Pinpoint the cell where the given text exists, returning its [X, Y] midpoint coordinate. 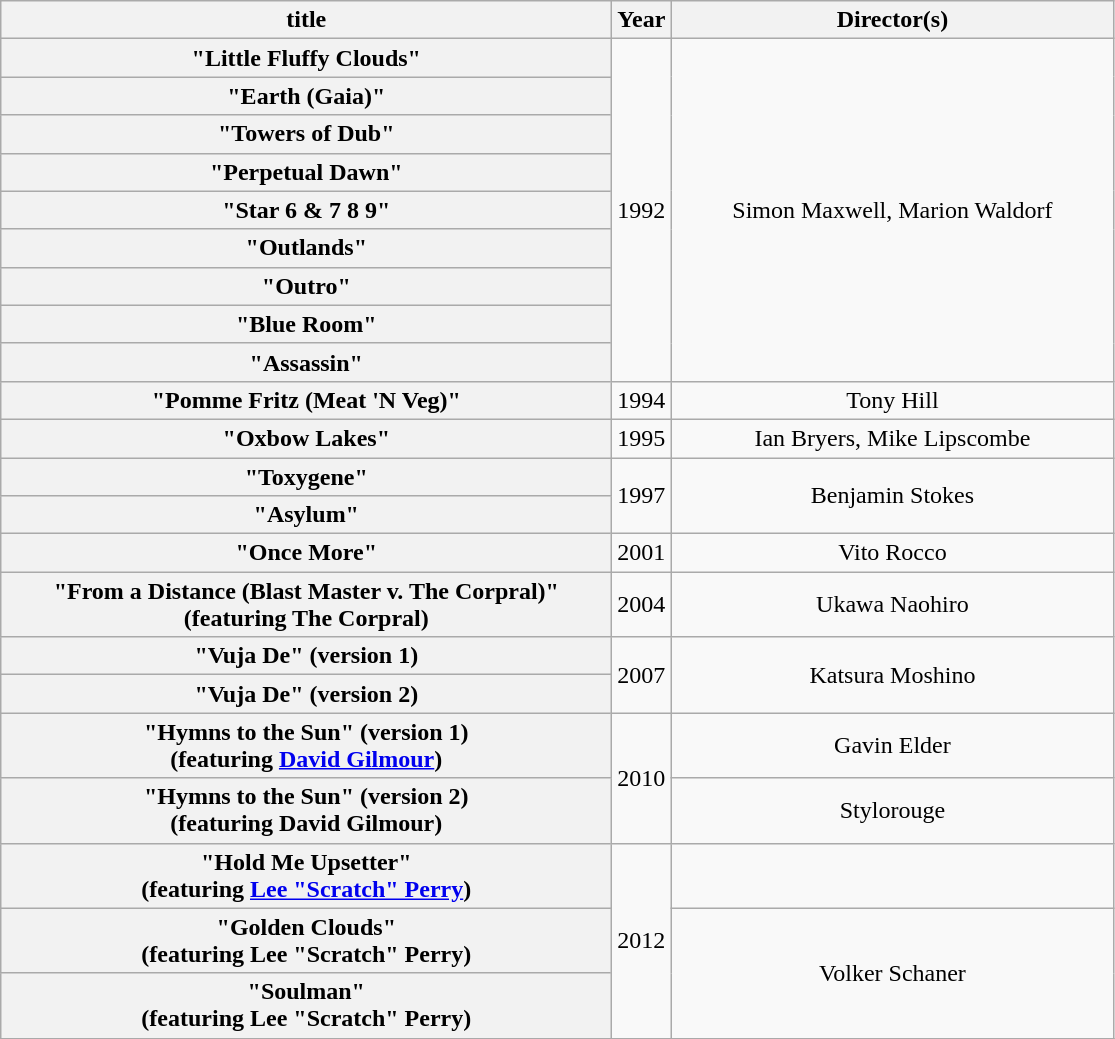
Stylorouge [892, 810]
"Blue Room" [306, 324]
"Outlands" [306, 248]
"Little Fluffy Clouds" [306, 58]
2001 [642, 553]
2012 [642, 940]
"Outro" [306, 286]
"Star 6 & 7 8 9" [306, 210]
"Pomme Fritz (Meat 'N Veg)" [306, 400]
"Assassin" [306, 362]
Ian Bryers, Mike Lipscombe [892, 438]
1995 [642, 438]
2007 [642, 675]
Simon Maxwell, Marion Waldorf [892, 210]
2010 [642, 778]
"Hymns to the Sun" (version 2)(featuring David Gilmour) [306, 810]
"Hymns to the Sun" (version 1)(featuring David Gilmour) [306, 746]
Year [642, 20]
"Perpetual Dawn" [306, 172]
"Asylum" [306, 515]
"Vuja De" (version 1) [306, 656]
Volker Schaner [892, 973]
Vito Rocco [892, 553]
1997 [642, 496]
"Vuja De" (version 2) [306, 694]
"Earth (Gaia)" [306, 96]
"Golden Clouds"(featuring Lee "Scratch" Perry) [306, 940]
Tony Hill [892, 400]
Benjamin Stokes [892, 496]
"Toxygene" [306, 477]
Gavin Elder [892, 746]
Katsura Moshino [892, 675]
"From a Distance (Blast Master v. The Corpral)"(featuring The Corpral) [306, 604]
"Towers of Dub" [306, 134]
"Soulman"(featuring Lee "Scratch" Perry) [306, 1006]
"Oxbow Lakes" [306, 438]
"Hold Me Upsetter"(featuring Lee "Scratch" Perry) [306, 876]
2004 [642, 604]
1994 [642, 400]
Director(s) [892, 20]
title [306, 20]
"Once More" [306, 553]
Ukawa Naohiro [892, 604]
1992 [642, 210]
